For the text-containing cell, return its midpoint in [X, Y] coordinate format. 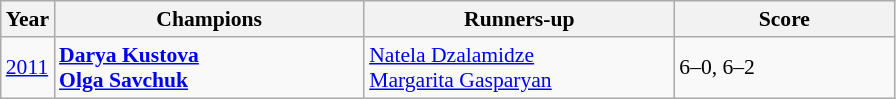
Darya Kustova Olga Savchuk [209, 68]
Year [28, 19]
Natela Dzalamidze Margarita Gasparyan [519, 68]
Score [784, 19]
6–0, 6–2 [784, 68]
2011 [28, 68]
Champions [209, 19]
Runners-up [519, 19]
